Extract the [x, y] coordinate from the center of the cell holding the provided text.  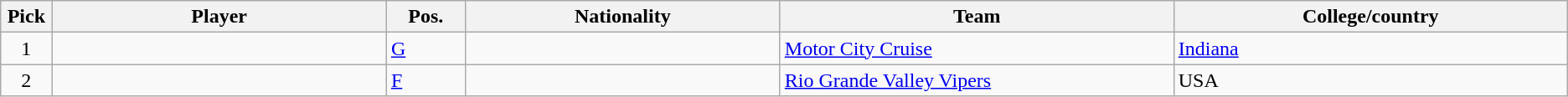
Nationality [622, 17]
Motor City Cruise [977, 48]
G [426, 48]
1 [27, 48]
Pick [27, 17]
Player [219, 17]
Team [977, 17]
Indiana [1370, 48]
F [426, 80]
Rio Grande Valley Vipers [977, 80]
USA [1370, 80]
Pos. [426, 17]
2 [27, 80]
College/country [1370, 17]
